From the cell containing the given text, extract its center point as (X, Y) coordinate. 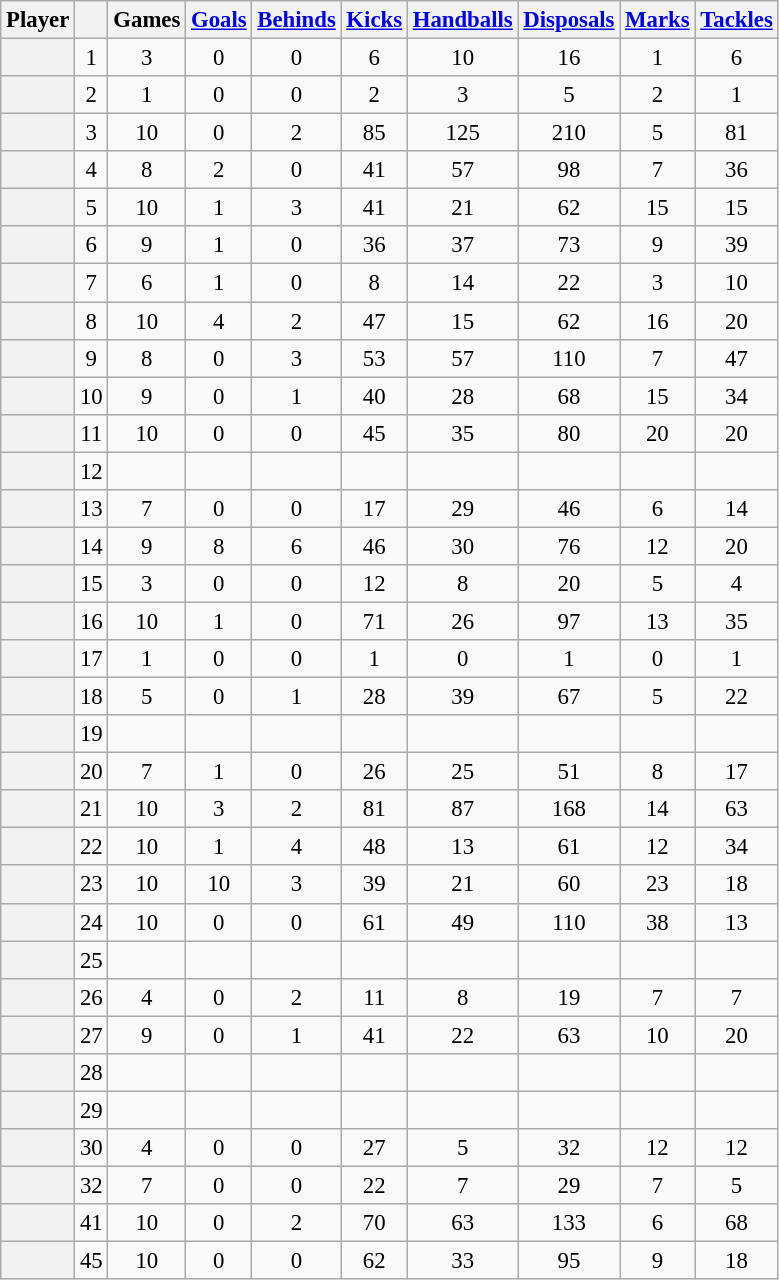
33 (462, 1261)
73 (569, 245)
95 (569, 1261)
48 (374, 847)
40 (374, 396)
Handballs (462, 20)
76 (569, 546)
53 (374, 358)
70 (374, 1223)
125 (462, 133)
210 (569, 133)
Disposals (569, 20)
37 (462, 245)
Marks (658, 20)
24 (92, 922)
38 (658, 922)
98 (569, 170)
80 (569, 433)
87 (462, 809)
Player (38, 20)
Goals (219, 20)
168 (569, 809)
49 (462, 922)
Kicks (374, 20)
Games (147, 20)
71 (374, 621)
51 (569, 772)
60 (569, 885)
Behinds (296, 20)
133 (569, 1223)
Tackles (736, 20)
85 (374, 133)
67 (569, 697)
97 (569, 621)
